Find where the given text appears and provide that cell's center as (X, Y) coordinate. 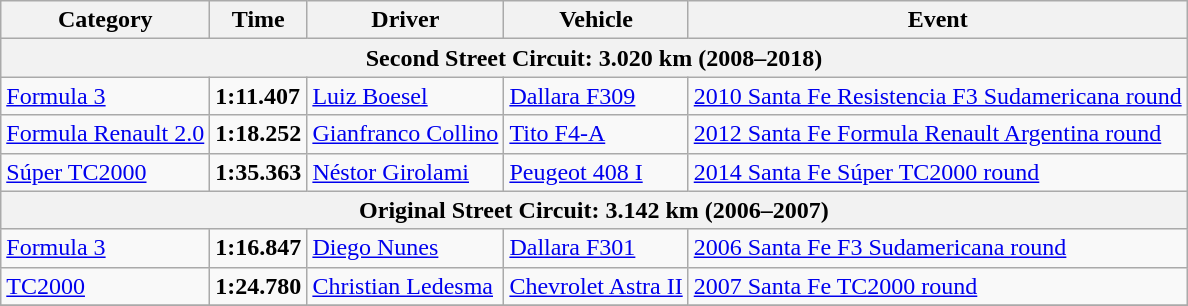
Súper TC2000 (106, 172)
2010 Santa Fe Resistencia F3 Sudamericana round (938, 96)
Néstor Girolami (406, 172)
Formula Renault 2.0 (106, 134)
Gianfranco Collino (406, 134)
Chevrolet Astra II (596, 286)
Tito F4-A (596, 134)
2007 Santa Fe TC2000 round (938, 286)
1:18.252 (258, 134)
Peugeot 408 I (596, 172)
Time (258, 20)
Event (938, 20)
Driver (406, 20)
Dallara F301 (596, 248)
Luiz Boesel (406, 96)
Second Street Circuit: 3.020 km (2008–2018) (594, 58)
1:35.363 (258, 172)
2006 Santa Fe F3 Sudamericana round (938, 248)
Dallara F309 (596, 96)
Diego Nunes (406, 248)
Christian Ledesma (406, 286)
Vehicle (596, 20)
1:24.780 (258, 286)
Original Street Circuit: 3.142 km (2006–2007) (594, 210)
2012 Santa Fe Formula Renault Argentina round (938, 134)
2014 Santa Fe Súper TC2000 round (938, 172)
TC2000 (106, 286)
1:11.407 (258, 96)
Category (106, 20)
1:16.847 (258, 248)
